Return the [X, Y] coordinate for the center point of the cell that contains the specified text.  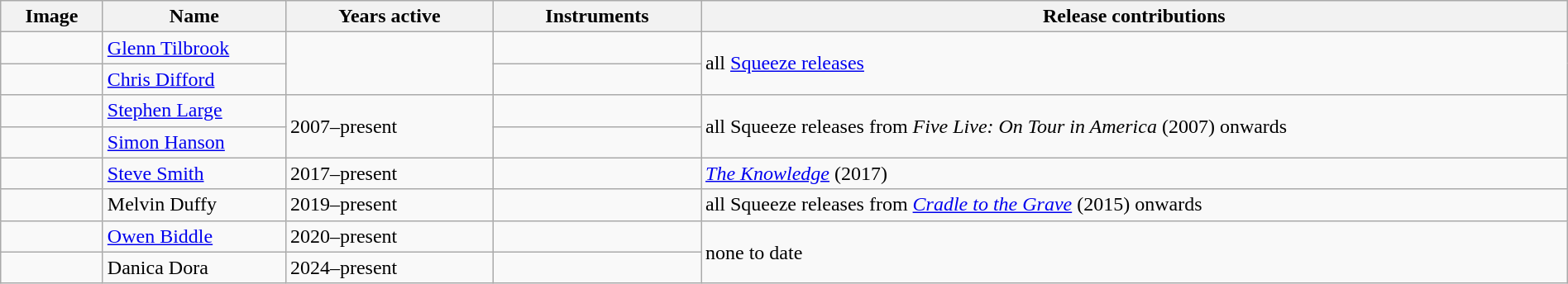
Instruments [597, 17]
Owen Biddle [194, 236]
2024–present [389, 267]
Simon Hanson [194, 142]
Glenn Tilbrook [194, 48]
all Squeeze releases from Five Live: On Tour in America (2007) onwards [1135, 126]
Years active [389, 17]
Steve Smith [194, 173]
2019–present [389, 205]
Name [194, 17]
Stephen Large [194, 111]
2020–present [389, 236]
Danica Dora [194, 267]
all Squeeze releases from Cradle to the Grave (2015) onwards [1135, 205]
Image [52, 17]
2017–present [389, 173]
none to date [1135, 252]
The Knowledge (2017) [1135, 173]
Chris Difford [194, 79]
2007–present [389, 126]
Melvin Duffy [194, 205]
all Squeeze releases [1135, 64]
Release contributions [1135, 17]
